Locate the cell with the specified text and output its (x, y) center coordinate. 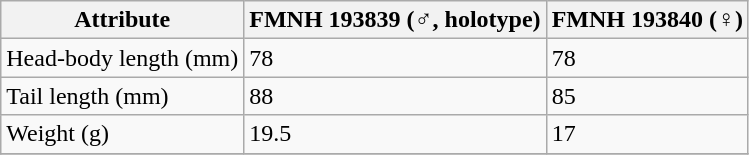
17 (647, 134)
85 (647, 96)
Tail length (mm) (122, 96)
Head-body length (mm) (122, 58)
FMNH 193839 (♂, holotype) (395, 20)
FMNH 193840 (♀) (647, 20)
Attribute (122, 20)
Weight (g) (122, 134)
88 (395, 96)
19.5 (395, 134)
